Find where the given text appears and provide that cell's center as [x, y] coordinate. 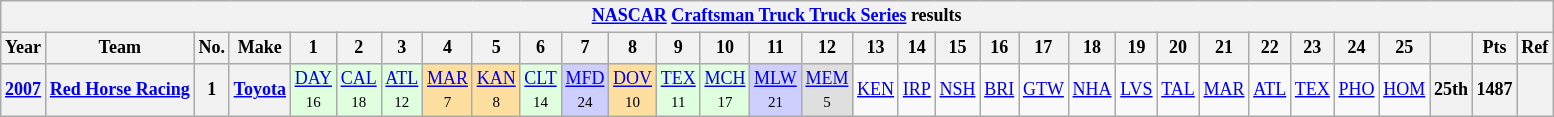
PHO [1356, 90]
Red Horse Racing [120, 90]
14 [916, 48]
HOM [1404, 90]
Ref [1535, 48]
DOV 10 [633, 90]
ATL 12 [402, 90]
18 [1092, 48]
MFD 24 [585, 90]
2007 [24, 90]
CLT 14 [540, 90]
Team [120, 48]
TEX 11 [678, 90]
22 [1270, 48]
MLW 21 [776, 90]
Make [260, 48]
KAN 8 [496, 90]
19 [1136, 48]
DAY 16 [313, 90]
25 [1404, 48]
9 [678, 48]
23 [1313, 48]
TEX [1313, 90]
ATL [1270, 90]
KEN [876, 90]
CAL 18 [358, 90]
10 [725, 48]
TAL [1178, 90]
21 [1224, 48]
20 [1178, 48]
11 [776, 48]
No. [212, 48]
GTW [1044, 90]
15 [958, 48]
Toyota [260, 90]
5 [496, 48]
MEM 5 [827, 90]
16 [1000, 48]
NASCAR Craftsman Truck Truck Series results [777, 16]
7 [585, 48]
MCH 17 [725, 90]
NHA [1092, 90]
BRI [1000, 90]
6 [540, 48]
MAR 7 [448, 90]
3 [402, 48]
13 [876, 48]
12 [827, 48]
IRP [916, 90]
MAR [1224, 90]
Year [24, 48]
LVS [1136, 90]
17 [1044, 48]
8 [633, 48]
4 [448, 48]
1487 [1494, 90]
25th [1452, 90]
Pts [1494, 48]
24 [1356, 48]
NSH [958, 90]
2 [358, 48]
